Output the [x, y] coordinate of the center of the cell containing the given text.  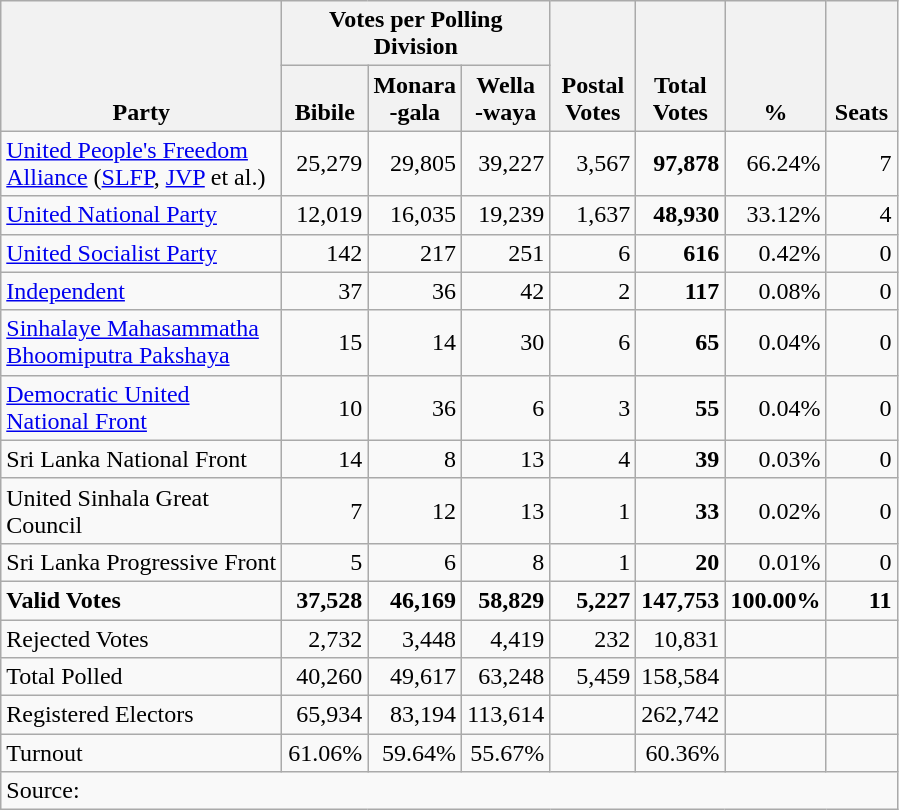
PostalVotes [593, 66]
16,035 [415, 215]
33 [680, 510]
1,637 [593, 215]
60.36% [680, 753]
0.02% [776, 510]
37,528 [325, 600]
Sinhalaye Mahasammatha Bhoomiputra Pakshaya [142, 342]
Rejected Votes [142, 639]
39,227 [506, 164]
262,742 [680, 715]
20 [680, 562]
Source: [449, 791]
42 [506, 291]
0.01% [776, 562]
United Socialist Party [142, 253]
63,248 [506, 677]
12 [415, 510]
Sri Lanka National Front [142, 459]
Democratic United National Front [142, 408]
46,169 [415, 600]
Bibile [325, 98]
40,260 [325, 677]
United Sinhala Great Council [142, 510]
2 [593, 291]
10,831 [680, 639]
19,239 [506, 215]
Independent [142, 291]
11 [862, 600]
232 [593, 639]
48,930 [680, 215]
65 [680, 342]
3,448 [415, 639]
39 [680, 459]
49,617 [415, 677]
Seats [862, 66]
4,419 [506, 639]
2,732 [325, 639]
Total Polled [142, 677]
0.03% [776, 459]
83,194 [415, 715]
United People's Freedom Alliance (SLFP, JVP et al.) [142, 164]
217 [415, 253]
97,878 [680, 164]
Valid Votes [142, 600]
0.42% [776, 253]
3,567 [593, 164]
100.00% [776, 600]
147,753 [680, 600]
10 [325, 408]
12,019 [325, 215]
15 [325, 342]
158,584 [680, 677]
Sri Lanka Progressive Front [142, 562]
59.64% [415, 753]
3 [593, 408]
55.67% [506, 753]
251 [506, 253]
113,614 [506, 715]
61.06% [325, 753]
Party [142, 66]
29,805 [415, 164]
25,279 [325, 164]
% [776, 66]
66.24% [776, 164]
0.08% [776, 291]
5,227 [593, 600]
33.12% [776, 215]
Registered Electors [142, 715]
Monara-gala [415, 98]
30 [506, 342]
55 [680, 408]
Wella-waya [506, 98]
58,829 [506, 600]
Total Votes [680, 66]
5,459 [593, 677]
142 [325, 253]
Turnout [142, 753]
117 [680, 291]
Votes per Polling Division [416, 34]
United National Party [142, 215]
37 [325, 291]
65,934 [325, 715]
5 [325, 562]
616 [680, 253]
